For the text-containing cell, return its midpoint in (X, Y) coordinate format. 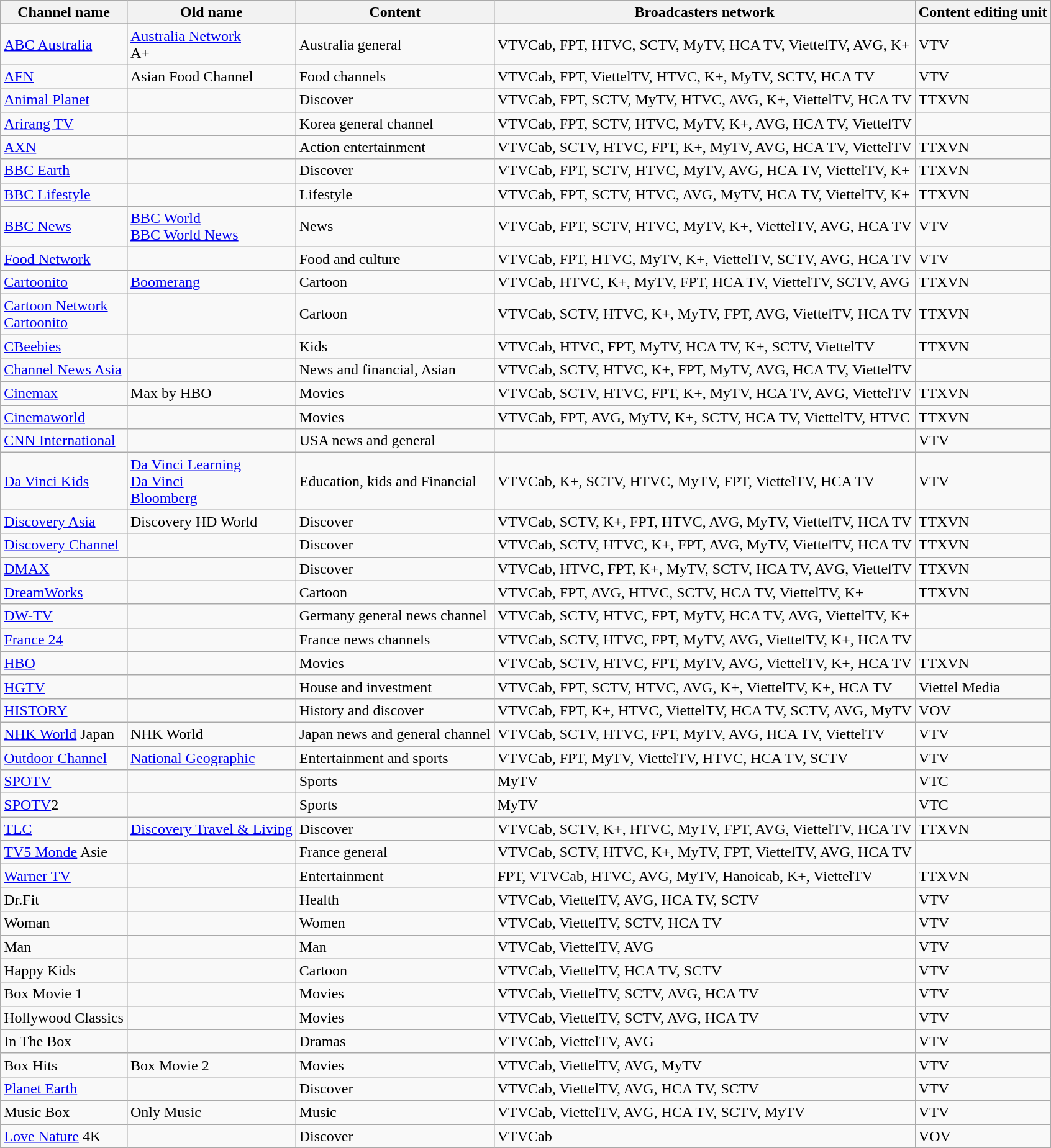
Action entertainment (395, 147)
France general (395, 852)
TV5 Monde Asie (64, 852)
AXN (64, 147)
News and financial, Asian (395, 370)
VTVCab, SCTV, HTVC, FPT, K+, MyTV, HCA TV, AVG, ViettelTV (704, 394)
History and discover (395, 710)
VTVCab, HTVC, FPT, K+, MyTV, SCTV, HCA TV, AVG, ViettelTV (704, 569)
Channel News Asia (64, 370)
VTVCab, FPT, AVG, HTVC, SCTV, HCA TV, ViettelTV, K+ (704, 592)
Boomerang (211, 282)
FPT, VTVCab, HTVC, AVG, MyTV, Hanoicab, K+, ViettelTV (704, 876)
VTVCab, FPT, K+, HTVC, ViettelTV, HCA TV, SCTV, AVG, MyTV (704, 710)
VTVCab, SCTV, HTVC, FPT, MyTV, HCA TV, AVG, ViettelTV, K+ (704, 616)
Cinemaworld (64, 417)
Woman (64, 923)
Viettel Media (983, 687)
House and investment (395, 687)
Dramas (395, 1041)
VTVCab, FPT, AVG, MyTV, K+, SCTV, HCA TV, ViettelTV, HTVC (704, 417)
Kids (395, 346)
HBO (64, 663)
Germany general news channel (395, 616)
News (395, 226)
NHK World (211, 734)
Only Music (211, 1112)
Asian Food Channel (211, 76)
VTVCab, SCTV, HTVC, K+, FPT, MyTV, AVG, HCA TV, ViettelTV (704, 370)
Outdoor Channel (64, 758)
Happy Kids (64, 970)
HGTV (64, 687)
BBC Lifestyle (64, 194)
SPOTV2 (64, 805)
VTVCab, SCTV, HTVC, K+, MyTV, FPT, AVG, ViettelTV, HCA TV (704, 314)
USA news and general (395, 441)
BBC News (64, 226)
Cartoonito (64, 282)
VTVCab, FPT, SCTV, HTVC, AVG, MyTV, HCA TV, ViettelTV, K+ (704, 194)
Love Nature 4K (64, 1136)
Content editing unit (983, 12)
France news channels (395, 640)
Dr.Fit (64, 900)
Japan news and general channel (395, 734)
DreamWorks (64, 592)
VTVCab, ViettelTV, SCTV, HCA TV (704, 923)
Lifestyle (395, 194)
Entertainment and sports (395, 758)
VTVCab, SCTV, HTVC, FPT, MyTV, AVG, HCA TV, ViettelTV (704, 734)
Planet Earth (64, 1088)
VTVCab, FPT, HTVC, SCTV, MyTV, HCA TV, ViettelTV, AVG, K+ (704, 45)
Content (395, 12)
SPOTV (64, 782)
VTVCab, FPT, MyTV, ViettelTV, HTVC, HCA TV, SCTV (704, 758)
VTVCab, FPT, SCTV, HTVC, AVG, K+, ViettelTV, K+, HCA TV (704, 687)
ABC Australia (64, 45)
Box Hits (64, 1065)
VTVCab (704, 1136)
Discovery Channel (64, 545)
Discovery Asia (64, 522)
Korea general channel (395, 124)
VTVCab, FPT, SCTV, HTVC, MyTV, K+, AVG, HCA TV, ViettelTV (704, 124)
VTVCab, ViettelTV, HCA TV, SCTV (704, 970)
Health (395, 900)
VTVCab, HTVC, FPT, MyTV, HCA TV, K+, SCTV, ViettelTV (704, 346)
Music Box (64, 1112)
Food Network (64, 258)
Channel name (64, 12)
VTVCab, SCTV, K+, HTVC, MyTV, FPT, AVG, ViettelTV, HCA TV (704, 829)
VTVCab, HTVC, K+, MyTV, FPT, HCA TV, ViettelTV, SCTV, AVG (704, 282)
France 24 (64, 640)
VTVCab, FPT, SCTV, HTVC, MyTV, K+, ViettelTV, AVG, HCA TV (704, 226)
Entertainment (395, 876)
Da Vinci Learning Da Vinci Bloomberg (211, 481)
VTVCab, FPT, SCTV, MyTV, HTVC, AVG, K+, ViettelTV, HCA TV (704, 100)
VTVCab, SCTV, HTVC, K+, FPT, AVG, MyTV, ViettelTV, HCA TV (704, 545)
Discovery Travel & Living (211, 829)
BBC World BBC World News (211, 226)
VTVCab, SCTV, K+, FPT, HTVC, AVG, MyTV, ViettelTV, HCA TV (704, 522)
VTVCab, FPT, ViettelTV, HTVC, K+, MyTV, SCTV, HCA TV (704, 76)
VTVCab, SCTV, HTVC, K+, MyTV, FPT, ViettelTV, AVG, HCA TV (704, 852)
Australia NetworkA+ (211, 45)
VTVCab, FPT, HTVC, MyTV, K+, ViettelTV, SCTV, AVG, HCA TV (704, 258)
Da Vinci Kids (64, 481)
Australia general (395, 45)
VTVCab, FPT, SCTV, HTVC, MyTV, AVG, HCA TV, ViettelTV, K+ (704, 171)
Arirang TV (64, 124)
TLC (64, 829)
CBeebies (64, 346)
HISTORY (64, 710)
NHK World Japan (64, 734)
Max by HBO (211, 394)
VTVCab, SCTV, HTVC, FPT, K+, MyTV, AVG, HCA TV, ViettelTV (704, 147)
Discovery HD World (211, 522)
Animal Planet (64, 100)
Food channels (395, 76)
VTVCab, ViettelTV, AVG, MyTV (704, 1065)
AFN (64, 76)
Education, kids and Financial (395, 481)
Cinemax (64, 394)
Warner TV (64, 876)
BBC Earth (64, 171)
Old name (211, 12)
National Geographic (211, 758)
Music (395, 1112)
Hollywood Classics (64, 1018)
Box Movie 2 (211, 1065)
Food and culture (395, 258)
DW-TV (64, 616)
Women (395, 923)
In The Box (64, 1041)
VTVCab, ViettelTV, AVG, HCA TV, SCTV, MyTV (704, 1112)
CNN International (64, 441)
DMAX (64, 569)
Broadcasters network (704, 12)
Cartoon NetworkCartoonito (64, 314)
Box Movie 1 (64, 994)
VTVCab, K+, SCTV, HTVC, MyTV, FPT, ViettelTV, HCA TV (704, 481)
